Extract the [x, y] coordinate from the center of the cell holding the provided text.  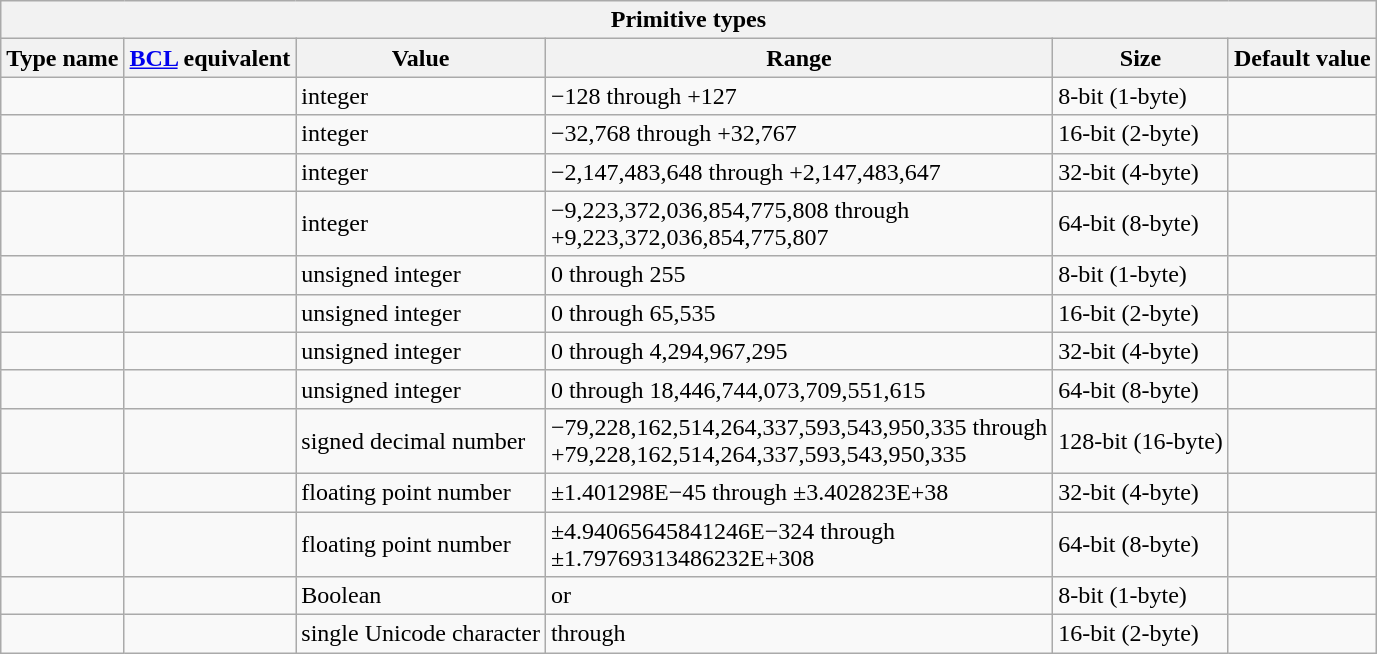
Primitive types [688, 20]
Boolean [421, 596]
Default value [1302, 58]
Range [798, 58]
single Unicode character [421, 634]
Type name [62, 58]
through [798, 634]
−2,147,483,648 through +2,147,483,647 [798, 172]
±1.401298E−45 through ±3.402823E+38 [798, 492]
−128 through +127 [798, 96]
Value [421, 58]
−32,768 through +32,767 [798, 134]
0 through 18,446,744,073,709,551,615 [798, 389]
0 through 4,294,967,295 [798, 351]
0 through 65,535 [798, 313]
or [798, 596]
−79,228,162,514,264,337,593,543,950,335 through +79,228,162,514,264,337,593,543,950,335 [798, 440]
−9,223,372,036,854,775,808 through +9,223,372,036,854,775,807 [798, 224]
0 through 255 [798, 275]
128-bit (16-byte) [1141, 440]
Size [1141, 58]
BCL equivalent [210, 58]
±4.94065645841246E−324 through ±1.79769313486232E+308 [798, 544]
signed decimal number [421, 440]
